Pinpoint the cell where the given text exists, returning its (X, Y) midpoint coordinate. 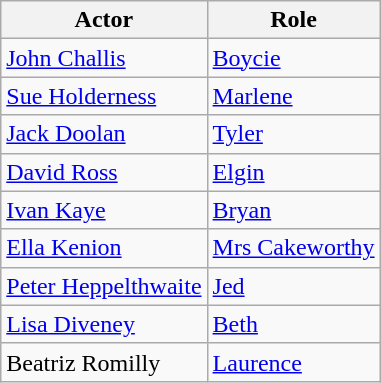
Bryan (294, 210)
Actor (104, 20)
Beatriz Romilly (104, 362)
Mrs Cakeworthy (294, 248)
Ella Kenion (104, 248)
Lisa Diveney (104, 324)
Jed (294, 286)
Marlene (294, 96)
Jack Doolan (104, 134)
Sue Holderness (104, 96)
Beth (294, 324)
Ivan Kaye (104, 210)
Elgin (294, 172)
Role (294, 20)
David Ross (104, 172)
Tyler (294, 134)
Peter Heppelthwaite (104, 286)
Boycie (294, 58)
Laurence (294, 362)
John Challis (104, 58)
